Identify which cell holds the provided text, then report its [X, Y] central coordinate. 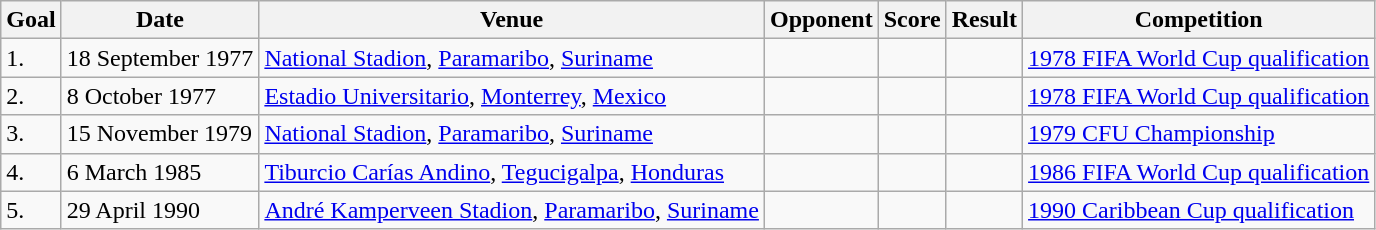
6 March 1985 [160, 172]
1979 CFU Championship [1199, 134]
Estadio Universitario, Monterrey, Mexico [512, 96]
Venue [512, 20]
1986 FIFA World Cup qualification [1199, 172]
29 April 1990 [160, 210]
18 September 1977 [160, 58]
4. [31, 172]
Goal [31, 20]
5. [31, 210]
Score [912, 20]
Opponent [821, 20]
Competition [1199, 20]
1. [31, 58]
8 October 1977 [160, 96]
3. [31, 134]
1990 Caribbean Cup qualification [1199, 210]
Tiburcio Carías Andino, Tegucigalpa, Honduras [512, 172]
Result [984, 20]
15 November 1979 [160, 134]
André Kamperveen Stadion, Paramaribo, Suriname [512, 210]
2. [31, 96]
Date [160, 20]
